Scan for the cell matching the given text and deliver its [X, Y] coordinate at center. 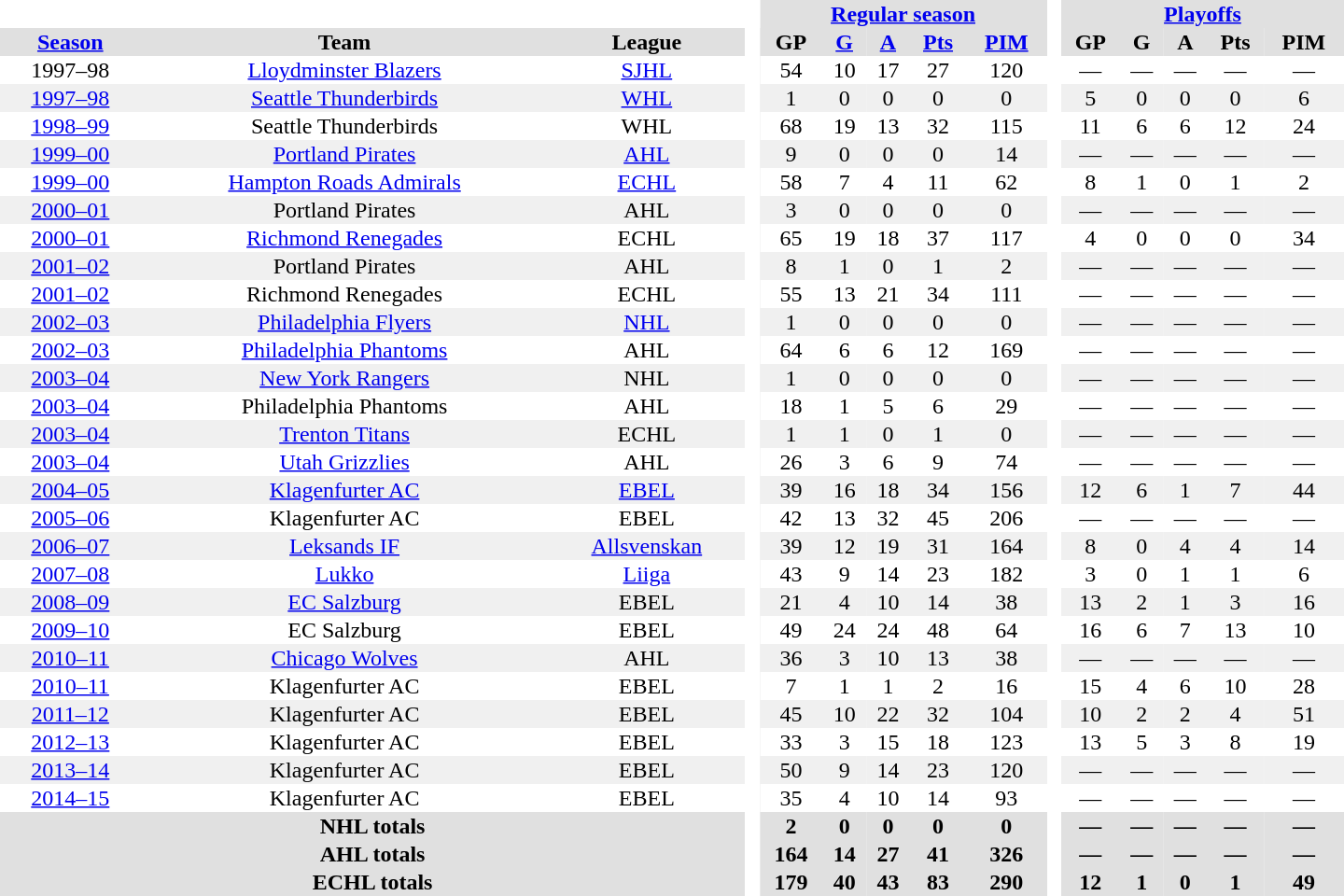
26 [791, 462]
Team [345, 42]
22 [889, 714]
2011–12 [71, 714]
44 [1304, 490]
17 [889, 70]
NHL totals [372, 826]
55 [791, 294]
2005–06 [71, 518]
62 [1006, 182]
AHL totals [372, 854]
36 [791, 658]
2012–13 [71, 742]
SJHL [648, 70]
206 [1006, 518]
2007–08 [71, 574]
1998–99 [71, 126]
Hampton Roads Admirals [345, 182]
54 [791, 70]
31 [939, 546]
83 [939, 882]
Allsvenskan [648, 546]
New York Rangers [345, 378]
Season [71, 42]
Utah Grizzlies [345, 462]
111 [1006, 294]
35 [791, 798]
123 [1006, 742]
290 [1006, 882]
41 [939, 854]
League [648, 42]
115 [1006, 126]
37 [939, 238]
42 [791, 518]
33 [791, 742]
48 [939, 630]
Playoffs [1202, 14]
117 [1006, 238]
182 [1006, 574]
179 [791, 882]
Regular season [903, 14]
Philadelphia Flyers [345, 322]
Lukko [345, 574]
2013–14 [71, 770]
Trenton Titans [345, 434]
ECHL totals [372, 882]
Lloydminster Blazers [345, 70]
326 [1006, 854]
68 [791, 126]
104 [1006, 714]
93 [1006, 798]
156 [1006, 490]
65 [791, 238]
29 [1006, 406]
2004–05 [71, 490]
2008–09 [71, 602]
58 [791, 182]
2014–15 [71, 798]
2009–10 [71, 630]
Chicago Wolves [345, 658]
74 [1006, 462]
2006–07 [71, 546]
40 [844, 882]
Leksands IF [345, 546]
51 [1304, 714]
28 [1304, 686]
50 [791, 770]
Liiga [648, 574]
169 [1006, 350]
